Search for the cell housing the specified text and yield its (X, Y) center coordinate. 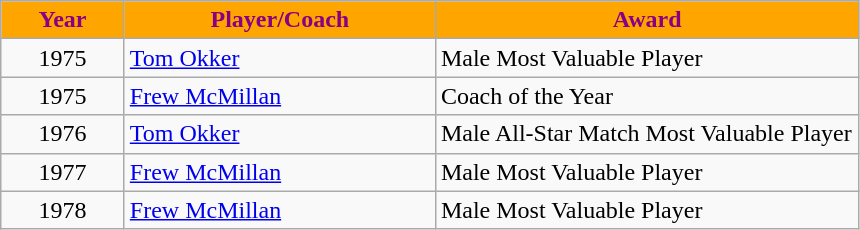
Award (647, 20)
1976 (63, 134)
Player/Coach (280, 20)
1978 (63, 210)
Male All-Star Match Most Valuable Player (647, 134)
Year (63, 20)
1977 (63, 172)
Coach of the Year (647, 96)
